Search for the cell housing the specified text and yield its (x, y) center coordinate. 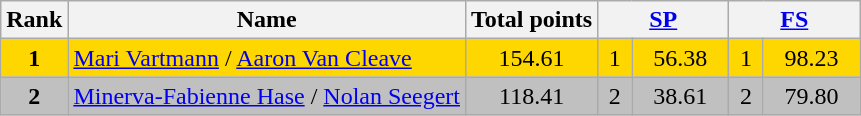
38.61 (680, 96)
98.23 (812, 58)
Minerva-Fabienne Hase / Nolan Seegert (267, 96)
56.38 (680, 58)
Total points (531, 20)
SP (664, 20)
Mari Vartmann / Aaron Van Cleave (267, 58)
FS (794, 20)
118.41 (531, 96)
Name (267, 20)
154.61 (531, 58)
79.80 (812, 96)
Rank (34, 20)
